Determine the [X, Y] coordinate at the center of the cell enclosing the given text.  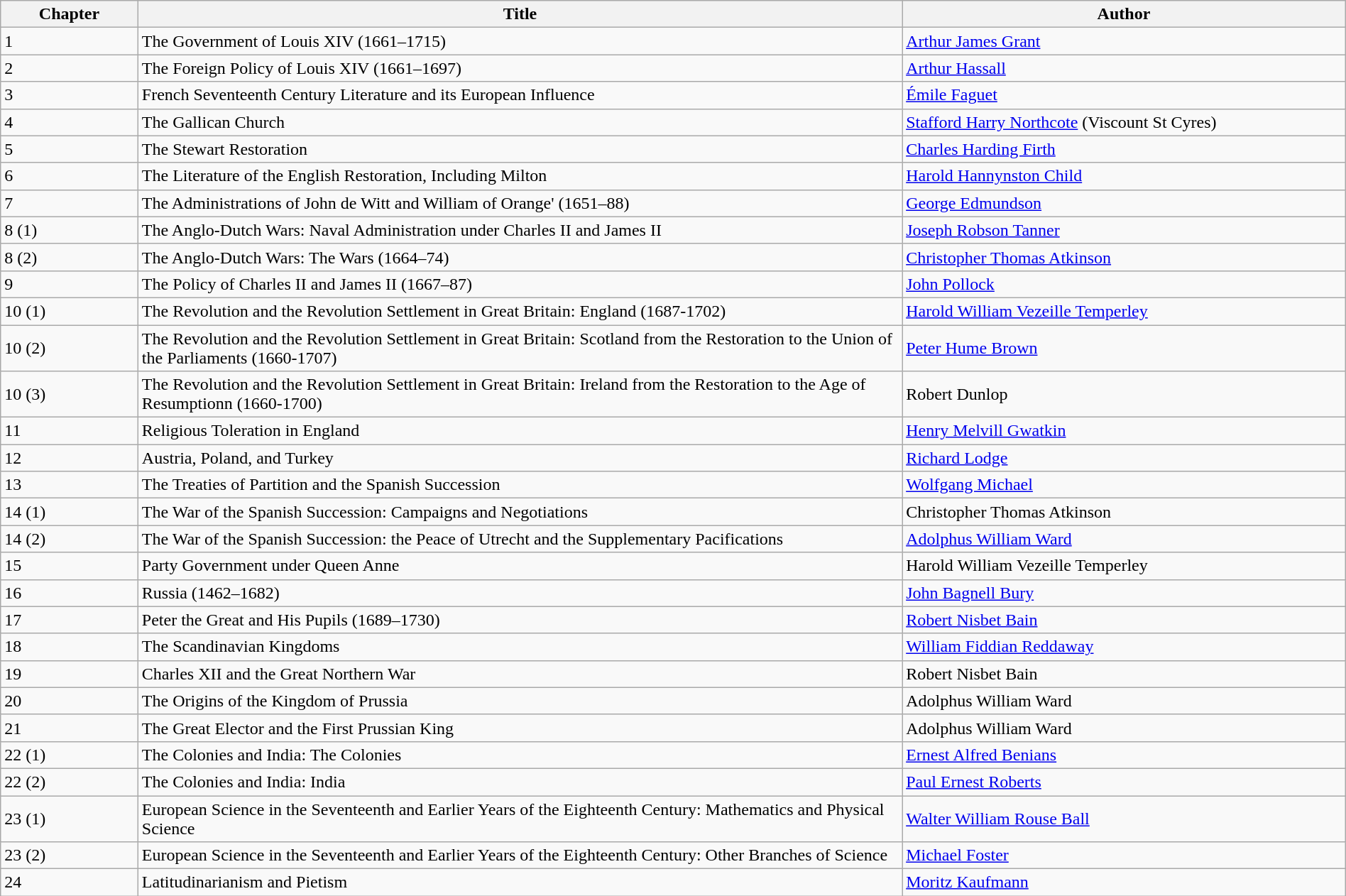
18 [70, 647]
Émile Faguet [1125, 95]
Richard Lodge [1125, 458]
24 [70, 883]
The Anglo-Dutch Wars: Naval Administration under Charles II and James II [520, 230]
The Scandinavian Kingdoms [520, 647]
10 (3) [70, 395]
23 (2) [70, 856]
10 (2) [70, 348]
The Origins of the Kingdom of Prussia [520, 701]
2 [70, 68]
Author [1125, 14]
The War of the Spanish Succession: the Peace of Utrecht and the Supplementary Pacifications [520, 539]
Chapter [70, 14]
Michael Foster [1125, 856]
Party Government under Queen Anne [520, 566]
The Government of Louis XIV (1661–1715) [520, 41]
14 (2) [70, 539]
John Bagnell Bury [1125, 593]
17 [70, 620]
Religious Toleration in England [520, 431]
The Colonies and India: The Colonies [520, 755]
11 [70, 431]
Henry Melvill Gwatkin [1125, 431]
Joseph Robson Tanner [1125, 230]
The Revolution and the Revolution Settlement in Great Britain: England (1687-1702) [520, 311]
French Seventeenth Century Literature and its European Influence [520, 95]
8 (2) [70, 257]
19 [70, 674]
20 [70, 701]
6 [70, 176]
14 (1) [70, 512]
George Edmundson [1125, 203]
European Science in the Seventeenth and Earlier Years of the Eighteenth Century: Mathematics and Physical Science [520, 818]
Peter the Great and His Pupils (1689–1730) [520, 620]
1 [70, 41]
The Stewart Restoration [520, 149]
Title [520, 14]
7 [70, 203]
Walter William Rouse Ball [1125, 818]
Arthur James Grant [1125, 41]
22 (1) [70, 755]
The Gallican Church [520, 122]
The Policy of Charles II and James II (1667–87) [520, 284]
The Great Elector and the First Prussian King [520, 728]
Robert Dunlop [1125, 395]
Peter Hume Brown [1125, 348]
3 [70, 95]
Russia (1462–1682) [520, 593]
European Science in the Seventeenth and Earlier Years of the Eighteenth Century: Other Branches of Science [520, 856]
Charles Harding Firth [1125, 149]
Wolfgang Michael [1125, 485]
Ernest Alfred Benians [1125, 755]
22 (2) [70, 782]
10 (1) [70, 311]
12 [70, 458]
The Anglo-Dutch Wars: The Wars (1664–74) [520, 257]
Paul Ernest Roberts [1125, 782]
The Literature of the English Restoration, Including Milton [520, 176]
5 [70, 149]
15 [70, 566]
16 [70, 593]
Austria, Poland, and Turkey [520, 458]
The Foreign Policy of Louis XIV (1661–1697) [520, 68]
William Fiddian Reddaway [1125, 647]
4 [70, 122]
The Revolution and the Revolution Settlement in Great Britain: Scotland from the Restoration to the Union of the Parliaments (1660-1707) [520, 348]
21 [70, 728]
The Treaties of Partition and the Spanish Succession [520, 485]
Arthur Hassall [1125, 68]
The Administrations of John de Witt and William of Orange' (1651–88) [520, 203]
9 [70, 284]
The War of the Spanish Succession: Campaigns and Negotiations [520, 512]
Stafford Harry Northcote (Viscount St Cyres) [1125, 122]
Harold Hannynston Child [1125, 176]
Moritz Kaufmann [1125, 883]
The Colonies and India: India [520, 782]
The Revolution and the Revolution Settlement in Great Britain: Ireland from the Restoration to the Age of Resumptionn (1660-1700) [520, 395]
8 (1) [70, 230]
Charles XII and the Great Northern War [520, 674]
Latitudinarianism and Pietism [520, 883]
23 (1) [70, 818]
13 [70, 485]
John Pollock [1125, 284]
